Output the (x, y) coordinate of the center of the cell containing the given text.  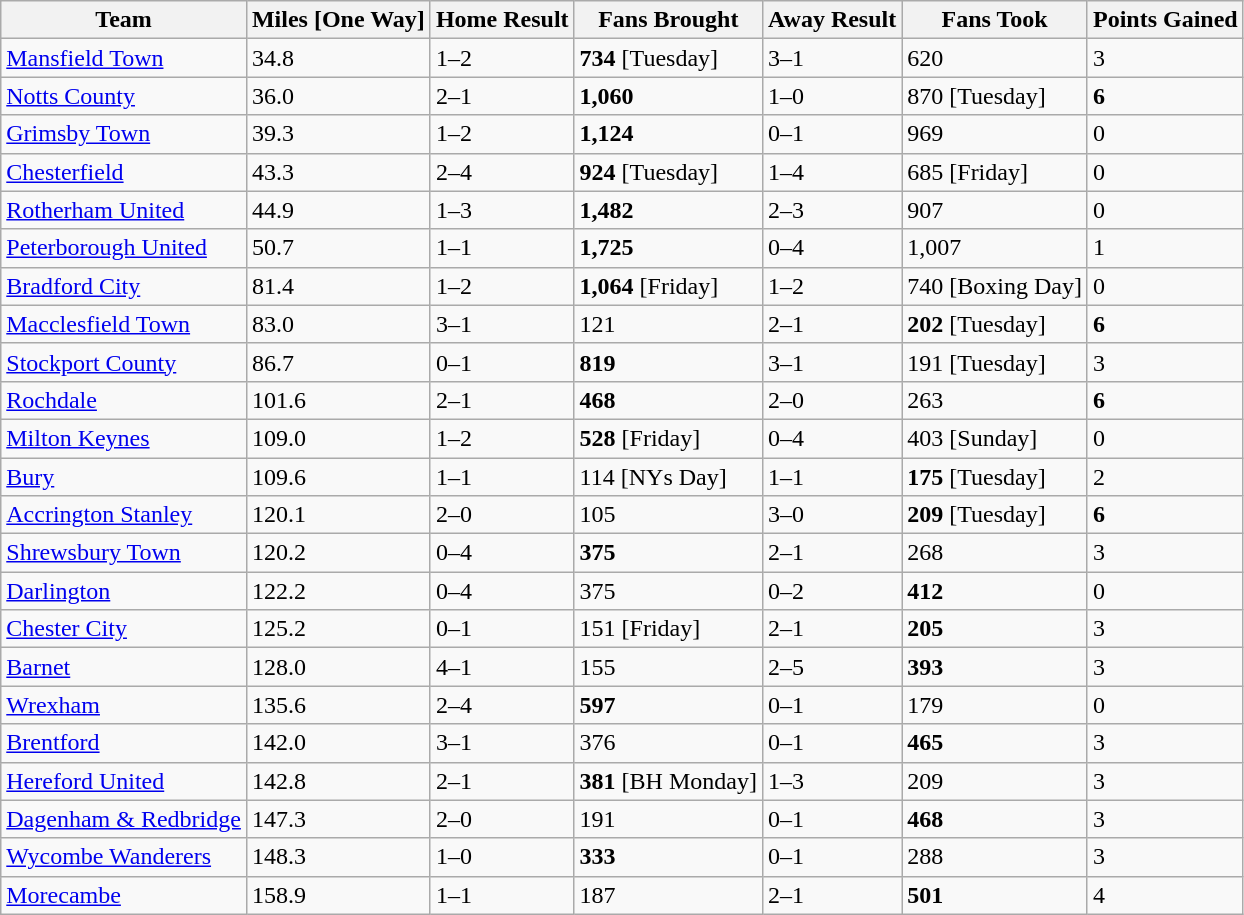
Accrington Stanley (124, 515)
740 [Boxing Day] (995, 286)
1,482 (668, 210)
34.8 (338, 58)
158.9 (338, 895)
1,124 (668, 134)
121 (668, 324)
381 [BH Monday] (668, 781)
Fans Took (995, 20)
819 (668, 362)
142.8 (338, 781)
122.2 (338, 591)
81.4 (338, 286)
Chesterfield (124, 172)
109.6 (338, 477)
393 (995, 667)
209 [Tuesday] (995, 515)
734 [Tuesday] (668, 58)
376 (668, 743)
Points Gained (1165, 20)
83.0 (338, 324)
1 (1165, 248)
924 [Tuesday] (668, 172)
202 [Tuesday] (995, 324)
263 (995, 400)
4 (1165, 895)
36.0 (338, 96)
685 [Friday] (995, 172)
191 [Tuesday] (995, 362)
4–1 (502, 667)
Stockport County (124, 362)
Wrexham (124, 705)
179 (995, 705)
Chester City (124, 629)
148.3 (338, 857)
Darlington (124, 591)
Mansfield Town (124, 58)
Rotherham United (124, 210)
Dagenham & Redbridge (124, 819)
Team (124, 20)
465 (995, 743)
1,725 (668, 248)
175 [Tuesday] (995, 477)
Brentford (124, 743)
2 (1165, 477)
Grimsby Town (124, 134)
3–0 (832, 515)
205 (995, 629)
403 [Sunday] (995, 438)
Peterborough United (124, 248)
Wycombe Wanderers (124, 857)
151 [Friday] (668, 629)
135.6 (338, 705)
1–4 (832, 172)
187 (668, 895)
2–5 (832, 667)
101.6 (338, 400)
128.0 (338, 667)
86.7 (338, 362)
142.0 (338, 743)
Notts County (124, 96)
1,064 [Friday] (668, 286)
Shrewsbury Town (124, 553)
209 (995, 781)
120.1 (338, 515)
412 (995, 591)
333 (668, 857)
288 (995, 857)
Barnet (124, 667)
969 (995, 134)
Fans Brought (668, 20)
1,060 (668, 96)
125.2 (338, 629)
39.3 (338, 134)
Away Result (832, 20)
Home Result (502, 20)
528 [Friday] (668, 438)
501 (995, 895)
114 [NYs Day] (668, 477)
120.2 (338, 553)
Bury (124, 477)
620 (995, 58)
50.7 (338, 248)
Hereford United (124, 781)
191 (668, 819)
44.9 (338, 210)
1,007 (995, 248)
Macclesfield Town (124, 324)
43.3 (338, 172)
268 (995, 553)
Bradford City (124, 286)
Rochdale (124, 400)
155 (668, 667)
2–3 (832, 210)
109.0 (338, 438)
870 [Tuesday] (995, 96)
907 (995, 210)
147.3 (338, 819)
0–2 (832, 591)
105 (668, 515)
597 (668, 705)
Milton Keynes (124, 438)
Morecambe (124, 895)
Miles [One Way] (338, 20)
